Output the [x, y] coordinate of the center of the cell containing the given text.  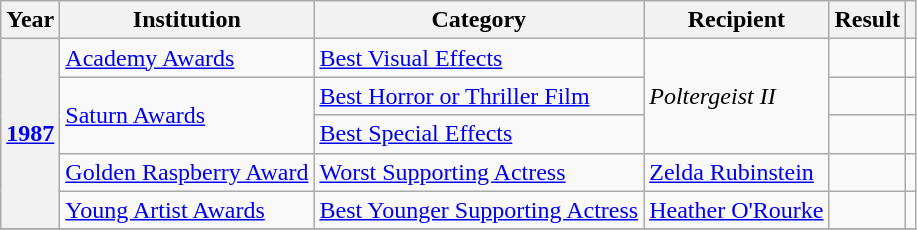
Worst Supporting Actress [479, 172]
Institution [187, 20]
Best Special Effects [479, 134]
Saturn Awards [187, 115]
Academy Awards [187, 58]
Best Younger Supporting Actress [479, 210]
Heather O'Rourke [736, 210]
Category [479, 20]
Best Visual Effects [479, 58]
Result [867, 20]
1987 [30, 134]
Best Horror or Thriller Film [479, 96]
Young Artist Awards [187, 210]
Recipient [736, 20]
Poltergeist II [736, 96]
Zelda Rubinstein [736, 172]
Year [30, 20]
Golden Raspberry Award [187, 172]
